Detect which cell encompasses the target text, then output its (X, Y) center coordinate. 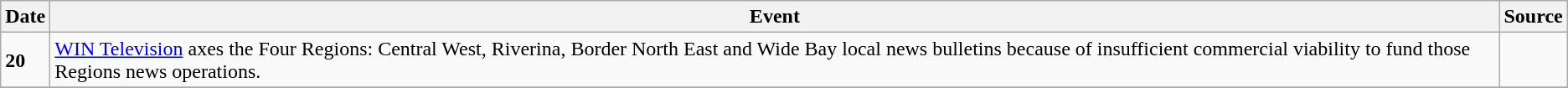
20 (25, 60)
Event (775, 17)
Source (1533, 17)
Date (25, 17)
